Output the (X, Y) coordinate of the center of the cell containing the given text.  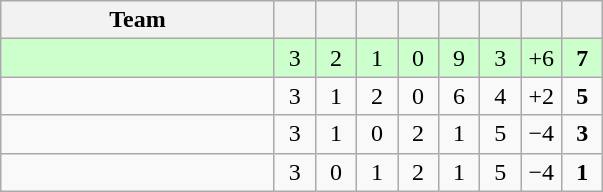
+6 (542, 58)
Team (138, 20)
4 (500, 96)
6 (460, 96)
7 (582, 58)
+2 (542, 96)
9 (460, 58)
